Identify which cell holds the provided text, then report its (X, Y) central coordinate. 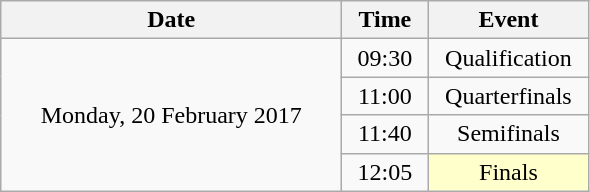
Event (508, 20)
Monday, 20 February 2017 (172, 115)
Semifinals (508, 134)
11:40 (385, 134)
Finals (508, 172)
09:30 (385, 58)
Quarterfinals (508, 96)
Date (172, 20)
11:00 (385, 96)
12:05 (385, 172)
Qualification (508, 58)
Time (385, 20)
